Provide the [X, Y] coordinate of the cell's center where the given text is located.  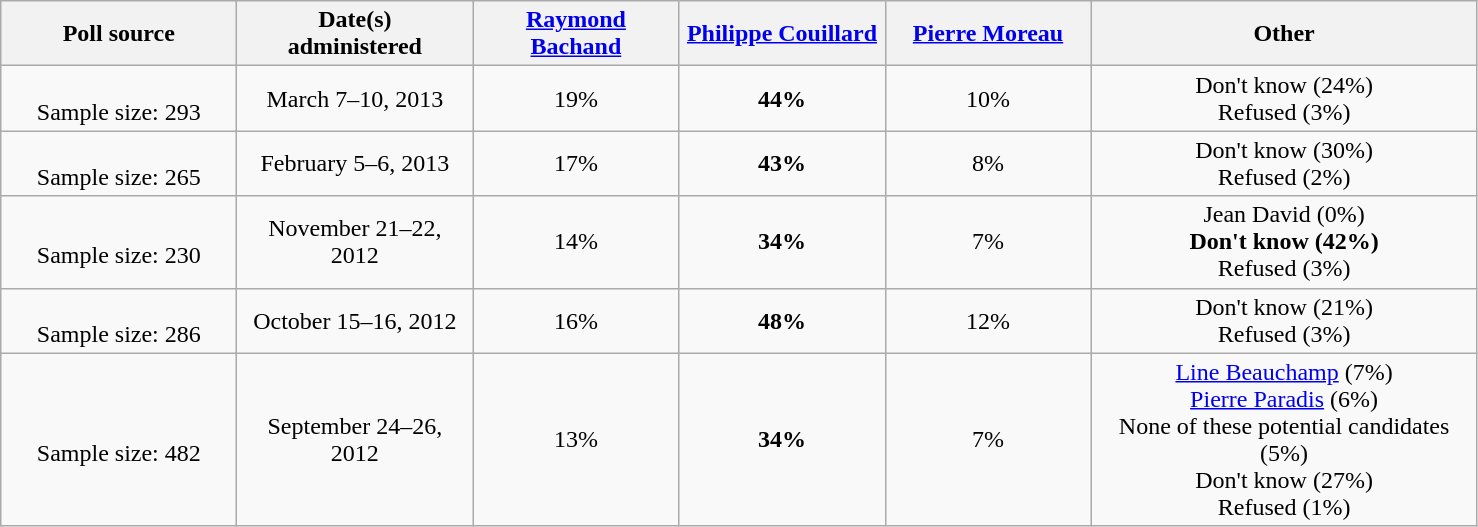
Raymond Bachand [576, 34]
44% [782, 98]
17% [576, 164]
Sample size: 482 [119, 440]
Other [1284, 34]
13% [576, 440]
43% [782, 164]
March 7–10, 2013 [355, 98]
10% [988, 98]
19% [576, 98]
14% [576, 242]
Don't know (21%)Refused (3%) [1284, 320]
Philippe Couillard [782, 34]
September 24–26, 2012 [355, 440]
Don't know (30%)Refused (2%) [1284, 164]
Pierre Moreau [988, 34]
October 15–16, 2012 [355, 320]
Sample size: 293 [119, 98]
Sample size: 230 [119, 242]
February 5–6, 2013 [355, 164]
16% [576, 320]
Don't know (24%)Refused (3%) [1284, 98]
12% [988, 320]
Poll source [119, 34]
Sample size: 265 [119, 164]
Sample size: 286 [119, 320]
November 21–22, 2012 [355, 242]
Jean David (0%)Don't know (42%)Refused (3%) [1284, 242]
48% [782, 320]
Date(s) administered [355, 34]
Line Beauchamp (7%)Pierre Paradis (6%)None of these potential candidates (5%)Don't know (27%)Refused (1%) [1284, 440]
8% [988, 164]
